Scan for the cell matching the given text and deliver its [X, Y] coordinate at center. 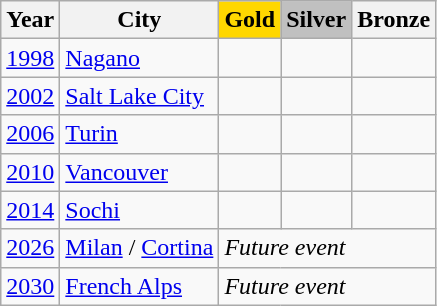
Silver [316, 20]
Nagano [140, 58]
Gold [250, 20]
Vancouver [140, 172]
French Alps [140, 286]
Milan / Cortina [140, 248]
2006 [30, 134]
Turin [140, 134]
2030 [30, 286]
City [140, 20]
Salt Lake City [140, 96]
2014 [30, 210]
Year [30, 20]
1998 [30, 58]
Sochi [140, 210]
Bronze [394, 20]
2002 [30, 96]
2026 [30, 248]
2010 [30, 172]
